Pinpoint the cell where the given text exists, returning its (x, y) midpoint coordinate. 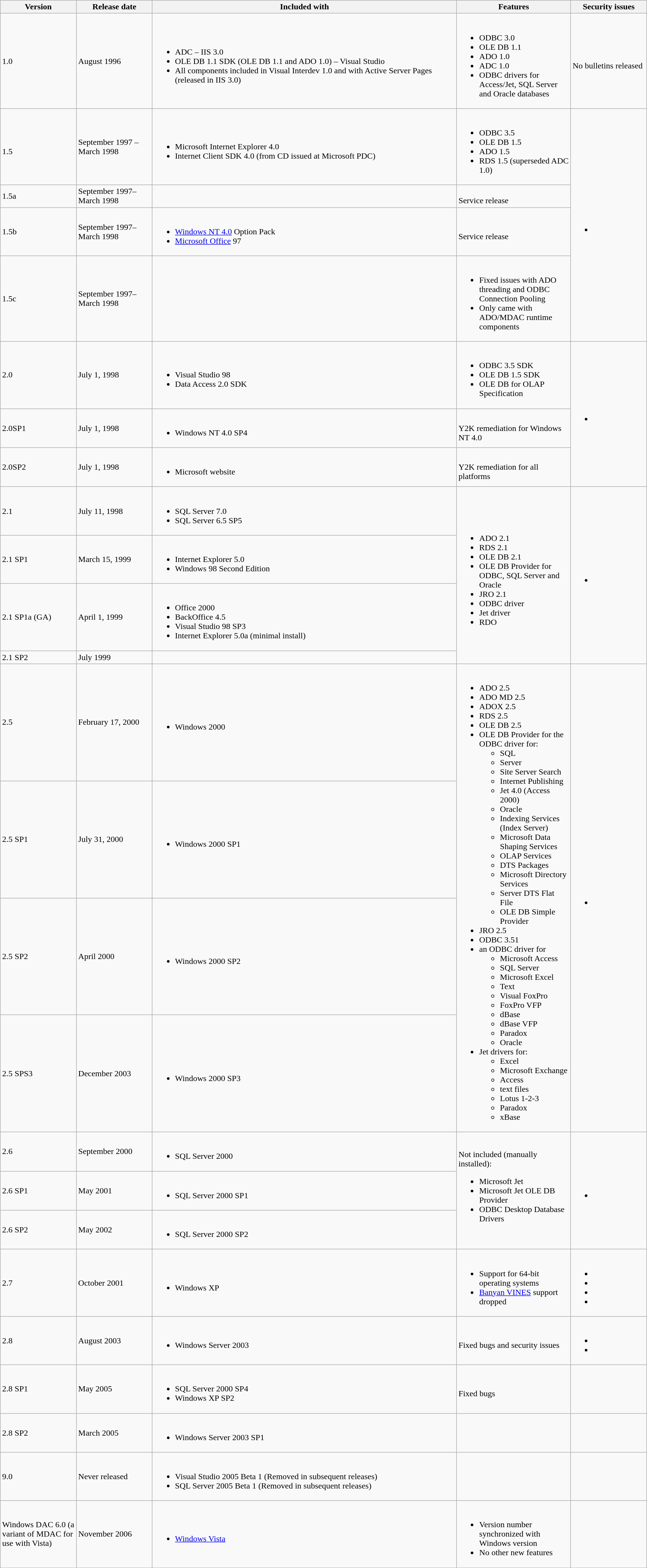
February 17, 2000 (114, 722)
Security issues (609, 7)
ODBC 3.5 SDKOLE DB 1.5 SDKOLE DB for OLAP Specification (514, 375)
Not included (manually installed):Microsoft JetMicrosoft Jet OLE DB ProviderODBC Desktop Database Drivers (514, 1191)
9.0 (38, 1476)
Y2K remediation for all platforms (514, 467)
April 2000 (114, 957)
1.5c (38, 299)
Fixed issues with ADO threading and ODBC Connection PoolingOnly came with ADO/MDAC runtime components (514, 299)
2.5 SP1 (38, 839)
Visual Studio 2005 Beta 1 (Removed in subsequent releases)SQL Server 2005 Beta 1 (Removed in subsequent releases) (304, 1476)
SQL Server 2000 SP2 (304, 1230)
November 2006 (114, 1534)
Windows 2000 SP2 (304, 957)
Fixed bugs (514, 1389)
1.0 (38, 61)
1.5b (38, 232)
Windows DAC 6.0 (a variant of MDAC for use with Vista) (38, 1534)
Windows Server 2003 SP1 (304, 1433)
Version number synchronized with Windows versionNo other new features (514, 1534)
July 11, 1998 (114, 511)
2.5 (38, 722)
Visual Studio 98Data Access 2.0 SDK (304, 375)
May 2001 (114, 1191)
SQL Server 2000 SP1 (304, 1191)
Included with (304, 7)
May 2002 (114, 1230)
Never released (114, 1476)
SQL Server 2000 (304, 1152)
SQL Server 2000 SP4Windows XP SP2 (304, 1389)
2.0 (38, 375)
2.5 SPS3 (38, 1073)
Internet Explorer 5.0Windows 98 Second Edition (304, 559)
2.8 (38, 1341)
Windows Server 2003 (304, 1341)
July 1999 (114, 657)
Features (514, 7)
May 2005 (114, 1389)
April 1, 1999 (114, 617)
March 2005 (114, 1433)
September 1997 – March 1998 (114, 147)
Release date (114, 7)
2.8 SP1 (38, 1389)
Support for 64-bit operating systemsBanyan VINES support dropped (514, 1283)
Y2K remediation for Windows NT 4.0 (514, 428)
December 2003 (114, 1073)
Office 2000BackOffice 4.5Visual Studio 98 SP3Internet Explorer 5.0a (minimal install) (304, 617)
September 2000 (114, 1152)
August 2003 (114, 1341)
Windows 2000 SP1 (304, 839)
Windows XP (304, 1283)
2.6 (38, 1152)
Windows NT 4.0 SP4 (304, 428)
2.1 SP2 (38, 657)
2.0SP1 (38, 428)
1.5 (38, 147)
ADO 2.1RDS 2.1OLE DB 2.1OLE DB Provider for ODBC, SQL Server and OracleJRO 2.1ODBC driverJet driverRDO (514, 575)
Windows 2000 SP3 (304, 1073)
Microsoft Internet Explorer 4.0Internet Client SDK 4.0 (from CD issued at Microsoft PDC) (304, 147)
1.5a (38, 196)
2.8 SP2 (38, 1433)
ODBC 3.0OLE DB 1.1ADO 1.0ADC 1.0ODBC drivers for Access/Jet, SQL Server and Oracle databases (514, 61)
2.0SP2 (38, 467)
2.6 SP2 (38, 1230)
2.1 (38, 511)
2.1 SP1 (38, 559)
Windows 2000 (304, 722)
March 15, 1999 (114, 559)
2.6 SP1 (38, 1191)
Version (38, 7)
October 2001 (114, 1283)
Fixed bugs and security issues (514, 1341)
August 1996 (114, 61)
No bulletins released (609, 61)
2.1 SP1a (GA) (38, 617)
Windows NT 4.0 Option PackMicrosoft Office 97 (304, 232)
2.7 (38, 1283)
ODBC 3.5OLE DB 1.5ADO 1.5RDS 1.5 (superseded ADC 1.0) (514, 147)
Microsoft website (304, 467)
July 31, 2000 (114, 839)
SQL Server 7.0SQL Server 6.5 SP5 (304, 511)
2.5 SP2 (38, 957)
Windows Vista (304, 1534)
